Find where the given text appears and provide that cell's center as [x, y] coordinate. 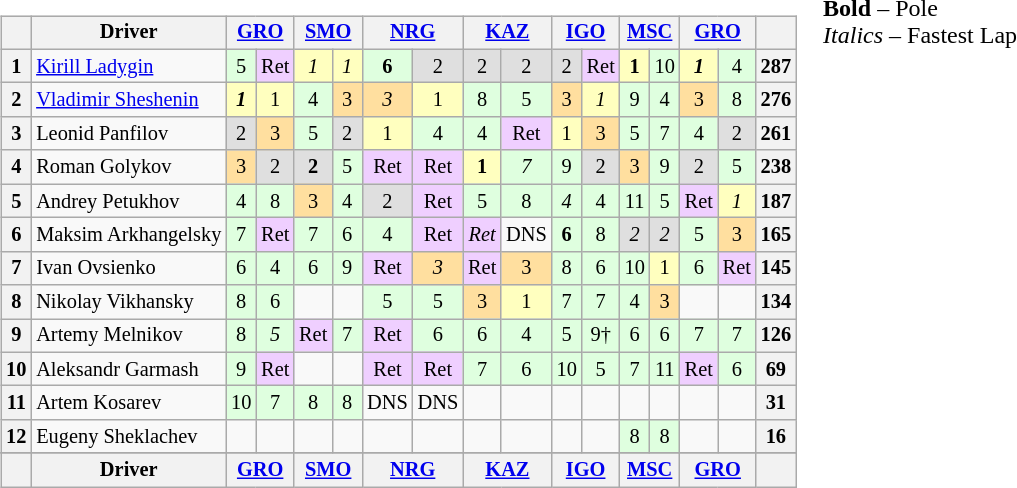
Artem Kosarev [128, 403]
145 [776, 268]
Kirill Ladygin [128, 66]
261 [776, 134]
31 [776, 403]
Vladimir Sheshenin [128, 100]
Ivan Ovsienko [128, 268]
Maksim Arkhangelsky [128, 235]
276 [776, 100]
Leonid Panfilov [128, 134]
12 [16, 437]
Eugeny Sheklachev [128, 437]
238 [776, 167]
Roman Golykov [128, 167]
126 [776, 336]
Andrey Petukhov [128, 201]
165 [776, 235]
Aleksandr Garmash [128, 369]
187 [776, 201]
69 [776, 369]
134 [776, 302]
9† [601, 336]
Nikolay Vikhansky [128, 302]
Artemy Melnikov [128, 336]
16 [776, 437]
287 [776, 66]
